Provide the (X, Y) coordinate of the cell's center where the given text is located.  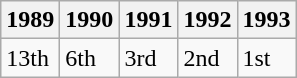
3rd (148, 58)
1990 (90, 20)
1st (266, 58)
2nd (208, 58)
1993 (266, 20)
1991 (148, 20)
13th (30, 58)
6th (90, 58)
1989 (30, 20)
1992 (208, 20)
